Output the (X, Y) coordinate of the center of the cell containing the given text.  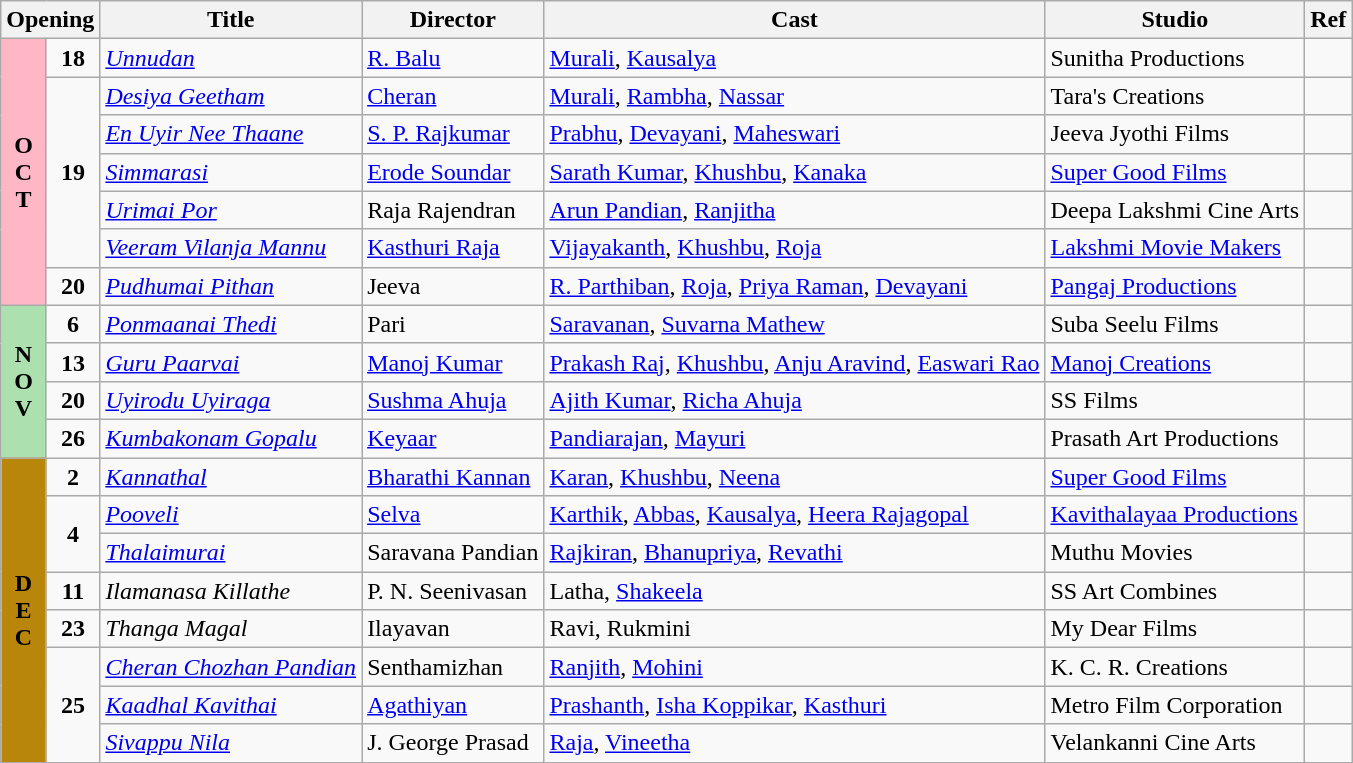
Jeeva Jyothi Films (1175, 134)
Rajkiran, Bhanupriya, Revathi (794, 553)
Saravanan, Suvarna Mathew (794, 324)
Pudhumai Pithan (231, 286)
SS Art Combines (1175, 591)
Ajith Kumar, Richa Ahuja (794, 400)
Raja, Vineetha (794, 743)
Manoj Kumar (453, 362)
Kumbakonam Gopalu (231, 438)
Simmarasi (231, 172)
Prakash Raj, Khushbu, Anju Aravind, Easwari Rao (794, 362)
Ravi, Rukmini (794, 629)
Opening (50, 20)
13 (73, 362)
R. Parthiban, Roja, Priya Raman, Devayani (794, 286)
18 (73, 58)
Cheran Chozhan Pandian (231, 667)
Bharathi Kannan (453, 477)
Unnudan (231, 58)
Lakshmi Movie Makers (1175, 248)
En Uyir Nee Thaane (231, 134)
Deepa Lakshmi Cine Arts (1175, 210)
Urimai Por (231, 210)
Uyirodu Uyiraga (231, 400)
Sarath Kumar, Khushbu, Kanaka (794, 172)
25 (73, 705)
Prasath Art Productions (1175, 438)
DEC (24, 610)
4 (73, 534)
Vijayakanth, Khushbu, Roja (794, 248)
Manoj Creations (1175, 362)
Thalaimurai (231, 553)
Erode Soundar (453, 172)
Keyaar (453, 438)
Murali, Rambha, Nassar (794, 96)
Suba Seelu Films (1175, 324)
Ilamanasa Killathe (231, 591)
Kannathal (231, 477)
11 (73, 591)
Prashanth, Isha Koppikar, Kasthuri (794, 705)
Ref (1328, 20)
Studio (1175, 20)
Kasthuri Raja (453, 248)
OCT (24, 172)
R. Balu (453, 58)
P. N. Seenivasan (453, 591)
Jeeva (453, 286)
Saravana Pandian (453, 553)
SS Films (1175, 400)
Sunitha Productions (1175, 58)
Thanga Magal (231, 629)
Senthamizhan (453, 667)
Prabhu, Devayani, Maheswari (794, 134)
Sushma Ahuja (453, 400)
Kavithalayaa Productions (1175, 515)
Ilayavan (453, 629)
Metro Film Corporation (1175, 705)
2 (73, 477)
Latha, Shakeela (794, 591)
Kaadhal Kavithai (231, 705)
My Dear Films (1175, 629)
S. P. Rajkumar (453, 134)
Ponmaanai Thedi (231, 324)
Arun Pandian, Ranjitha (794, 210)
Pooveli (231, 515)
Raja Rajendran (453, 210)
Murali, Kausalya (794, 58)
Director (453, 20)
23 (73, 629)
Veeram Vilanja Mannu (231, 248)
Karthik, Abbas, Kausalya, Heera Rajagopal (794, 515)
NOV (24, 381)
Title (231, 20)
Cast (794, 20)
Guru Paarvai (231, 362)
26 (73, 438)
Ranjith, Mohini (794, 667)
Selva (453, 515)
Desiya Geetham (231, 96)
Pari (453, 324)
6 (73, 324)
Tara's Creations (1175, 96)
Velankanni Cine Arts (1175, 743)
K. C. R. Creations (1175, 667)
Agathiyan (453, 705)
Pandiarajan, Mayuri (794, 438)
Karan, Khushbu, Neena (794, 477)
Cheran (453, 96)
Muthu Movies (1175, 553)
J. George Prasad (453, 743)
Pangaj Productions (1175, 286)
Sivappu Nila (231, 743)
19 (73, 172)
